Pinpoint the cell where the given text exists, returning its [x, y] midpoint coordinate. 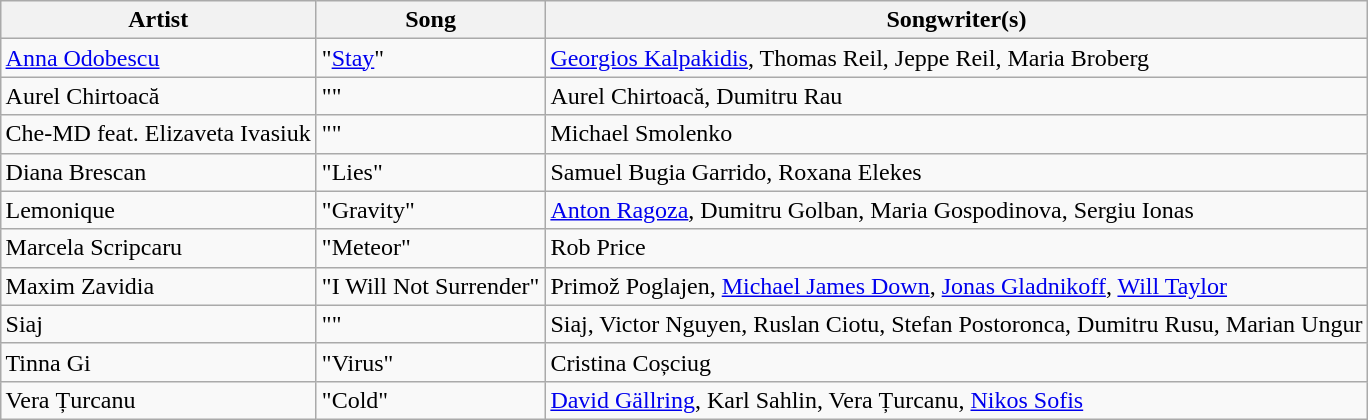
"Virus" [430, 362]
Siaj, Victor Nguyen, Ruslan Ciotu, Stefan Postoronca, Dumitru Rusu, Marian Ungur [956, 324]
Samuel Bugia Garrido, Roxana Elekes [956, 172]
"Lies" [430, 172]
Maxim Zavidia [158, 286]
Che-MD feat. Elizaveta Ivasiuk [158, 134]
"Meteor" [430, 248]
Tinna Gi [158, 362]
Rob Price [956, 248]
Primož Poglajen, Michael James Down, Jonas Gladnikoff, Will Taylor [956, 286]
Marcela Scripcaru [158, 248]
Songwriter(s) [956, 20]
Aurel Chirtoacă [158, 96]
David Gällring, Karl Sahlin, Vera Țurcanu, Nikos Sofis [956, 400]
Aurel Chirtoacă, Dumitru Rau [956, 96]
Vera Țurcanu [158, 400]
Diana Brescan [158, 172]
Anna Odobescu [158, 58]
Song [430, 20]
"I Will Not Surrender" [430, 286]
"Gravity" [430, 210]
Artist [158, 20]
Anton Ragoza, Dumitru Golban, Maria Gospodinova, Sergiu Ionas [956, 210]
"Cold" [430, 400]
Cristina Coșciug [956, 362]
Michael Smolenko [956, 134]
"Stay" [430, 58]
Lemonique [158, 210]
Siaj [158, 324]
Georgios Kalpakidis, Thomas Reil, Jeppe Reil, Maria Broberg [956, 58]
